Detect which cell encompasses the target text, then output its [X, Y] center coordinate. 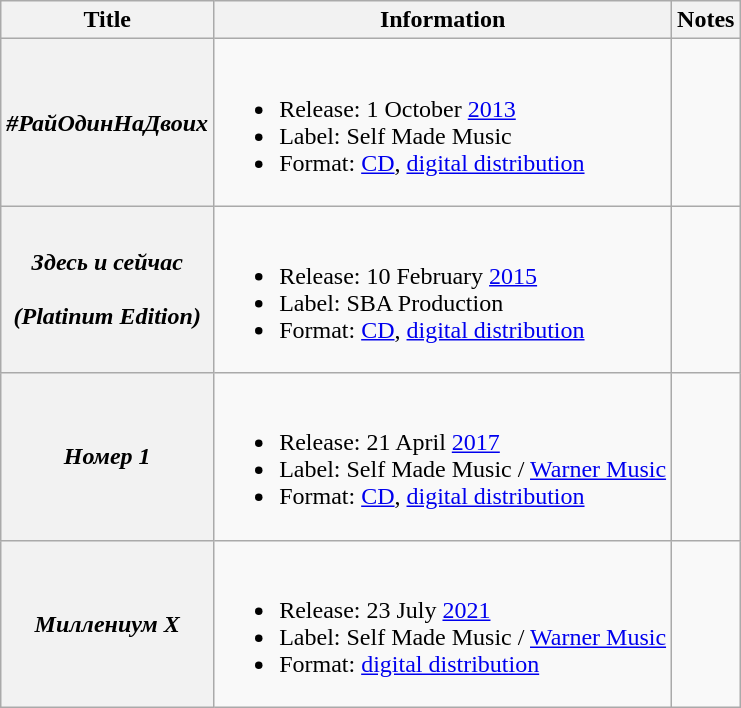
#РайОдинНаДвоих [108, 122]
Release: 1 October 2013Label: Self Made MusicFormat: CD, digital distribution [443, 122]
Title [108, 20]
Notes [706, 20]
Здесь и сейчас (Platinum Edition) [108, 290]
Release: 23 July 2021Label: Self Made Music / Warner MusicFormat: digital distribution [443, 624]
Release: 10 February 2015Label: SBA ProductionFormat: CD, digital distribution [443, 290]
Номер 1 [108, 456]
Release: 21 April 2017Label: Self Made Music / Warner MusicFormat: CD, digital distribution [443, 456]
Information [443, 20]
Миллениум X [108, 624]
